From the cell containing the given text, extract its center point as [X, Y] coordinate. 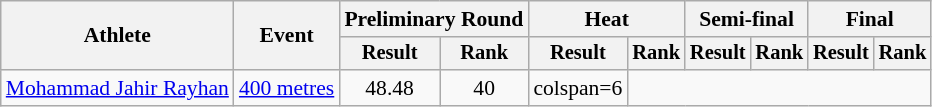
Athlete [118, 36]
Final [870, 19]
Preliminary Round [434, 19]
colspan=6 [578, 88]
400 metres [286, 88]
40 [484, 88]
Mohammad Jahir Rayhan [118, 88]
48.48 [390, 88]
Heat [606, 19]
Event [286, 36]
Semi-final [746, 19]
